Extract the [X, Y] coordinate from the center of the cell holding the provided text.  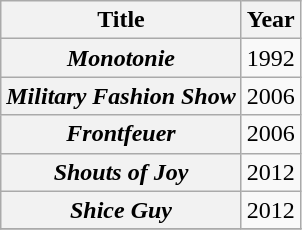
Frontfeuer [121, 134]
Shouts of Joy [121, 172]
Monotonie [121, 58]
Military Fashion Show [121, 96]
Title [121, 20]
Year [270, 20]
1992 [270, 58]
Shice Guy [121, 210]
